Scan for the cell matching the given text and deliver its (x, y) coordinate at center. 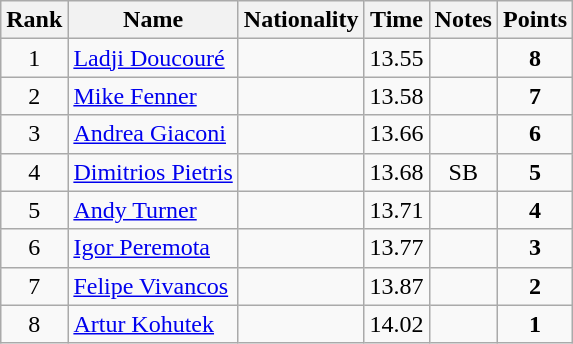
Ladji Doucouré (153, 58)
Artur Kohutek (153, 324)
Andrea Giaconi (153, 134)
Felipe Vivancos (153, 286)
Andy Turner (153, 210)
Notes (463, 20)
13.68 (396, 172)
Rank (34, 20)
Points (534, 20)
Time (396, 20)
13.58 (396, 96)
13.71 (396, 210)
Nationality (301, 20)
Igor Peremota (153, 248)
Mike Fenner (153, 96)
14.02 (396, 324)
Dimitrios Pietris (153, 172)
SB (463, 172)
13.87 (396, 286)
13.77 (396, 248)
13.66 (396, 134)
Name (153, 20)
13.55 (396, 58)
